Identify which cell holds the provided text, then report its (x, y) central coordinate. 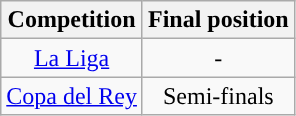
Copa del Rey (72, 96)
Semi-finals (218, 96)
La Liga (72, 58)
Final position (218, 20)
- (218, 58)
Competition (72, 20)
